For the text-containing cell, return its midpoint in (x, y) coordinate format. 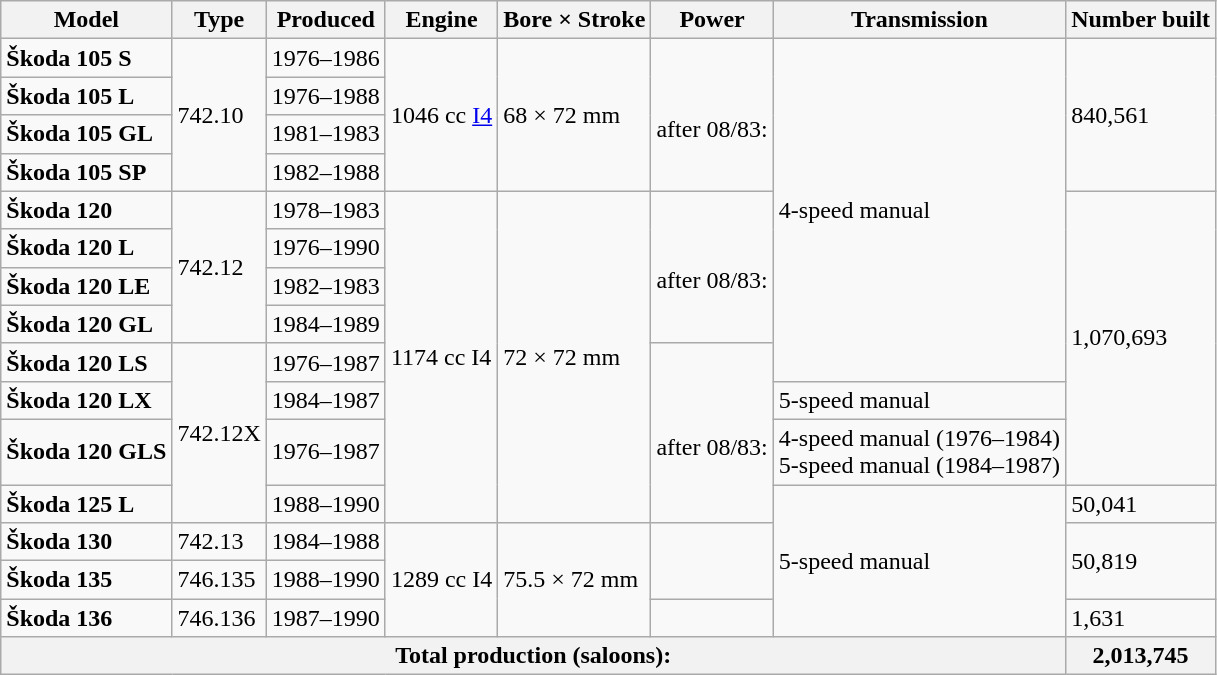
742.13 (219, 542)
Engine (441, 20)
Škoda 125 L (86, 503)
742.10 (219, 115)
50,819 (1141, 561)
746.135 (219, 580)
1976–1986 (326, 58)
Škoda 120 LS (86, 362)
Škoda 136 (86, 618)
840,561 (1141, 115)
742.12X (219, 432)
Škoda 120 LX (86, 400)
Model (86, 20)
1,070,693 (1141, 338)
Škoda 105 L (86, 96)
1984–1987 (326, 400)
Škoda 120 L (86, 248)
1984–1988 (326, 542)
Power (712, 20)
Škoda 135 (86, 580)
1289 cc I4 (441, 580)
Škoda 105 S (86, 58)
1987–1990 (326, 618)
1976–1988 (326, 96)
Transmission (919, 20)
1,631 (1141, 618)
75.5 × 72 mm (574, 580)
Škoda 120 GL (86, 324)
Škoda 105 SP (86, 172)
Type (219, 20)
2,013,745 (1141, 656)
Produced (326, 20)
4-speed manual (919, 210)
68 × 72 mm (574, 115)
1982–1988 (326, 172)
Number built (1141, 20)
1978–1983 (326, 210)
Bore × Stroke (574, 20)
4-speed manual (1976–1984)5-speed manual (1984–1987) (919, 452)
Škoda 130 (86, 542)
746.136 (219, 618)
1976–1990 (326, 248)
1174 cc I4 (441, 357)
Škoda 120 (86, 210)
742.12 (219, 267)
Škoda 120 LE (86, 286)
Škoda 105 GL (86, 134)
1046 cc I4 (441, 115)
72 × 72 mm (574, 357)
Total production (saloons): (534, 656)
1981–1983 (326, 134)
1982–1983 (326, 286)
Škoda 120 GLS (86, 452)
1984–1989 (326, 324)
50,041 (1141, 503)
